For the text-containing cell, return its midpoint in (X, Y) coordinate format. 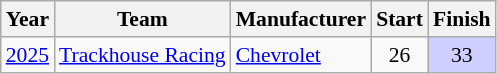
33 (462, 55)
26 (400, 55)
Chevrolet (301, 55)
Team (142, 19)
Manufacturer (301, 19)
Trackhouse Racing (142, 55)
Start (400, 19)
Year (28, 19)
Finish (462, 19)
2025 (28, 55)
